Output the (X, Y) coordinate of the center of the cell containing the given text.  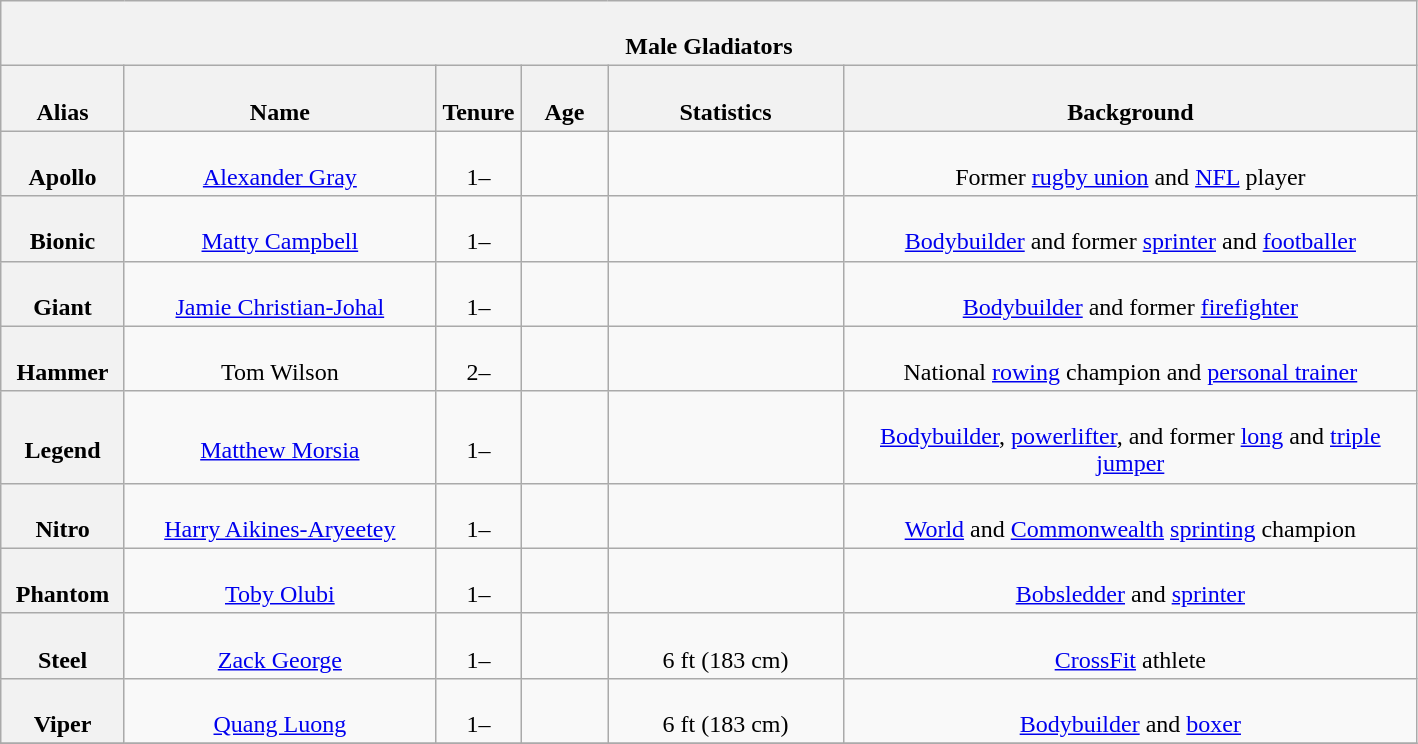
Alias (63, 98)
2– (478, 358)
Legend (63, 437)
Matthew Morsia (280, 437)
Steel (63, 646)
Giant (63, 294)
Background (1131, 98)
Bodybuilder, powerlifter, and former long and triple jumper (1131, 437)
Bodybuilder and former firefighter (1131, 294)
Tom Wilson (280, 358)
Alexander Gray (280, 164)
World and Commonwealth sprinting champion (1131, 516)
CrossFit athlete (1131, 646)
Age (564, 98)
Bobsledder and sprinter (1131, 580)
Viper (63, 710)
Matty Campbell (280, 228)
Apollo (63, 164)
Tenure (478, 98)
Zack George (280, 646)
Quang Luong (280, 710)
Statistics (726, 98)
Bodybuilder and boxer (1131, 710)
Male Gladiators (709, 34)
Bionic (63, 228)
Bodybuilder and former sprinter and footballer (1131, 228)
Harry Aikines-Aryeetey (280, 516)
Phantom (63, 580)
Former rugby union and NFL player (1131, 164)
Toby Olubi (280, 580)
Hammer (63, 358)
Jamie Christian-Johal (280, 294)
Name (280, 98)
Nitro (63, 516)
National rowing champion and personal trainer (1131, 358)
